For the text-containing cell, return its midpoint in [x, y] coordinate format. 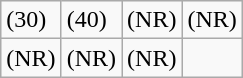
(30) [31, 20]
(40) [91, 20]
